Output the [X, Y] coordinate of the center of the cell containing the given text.  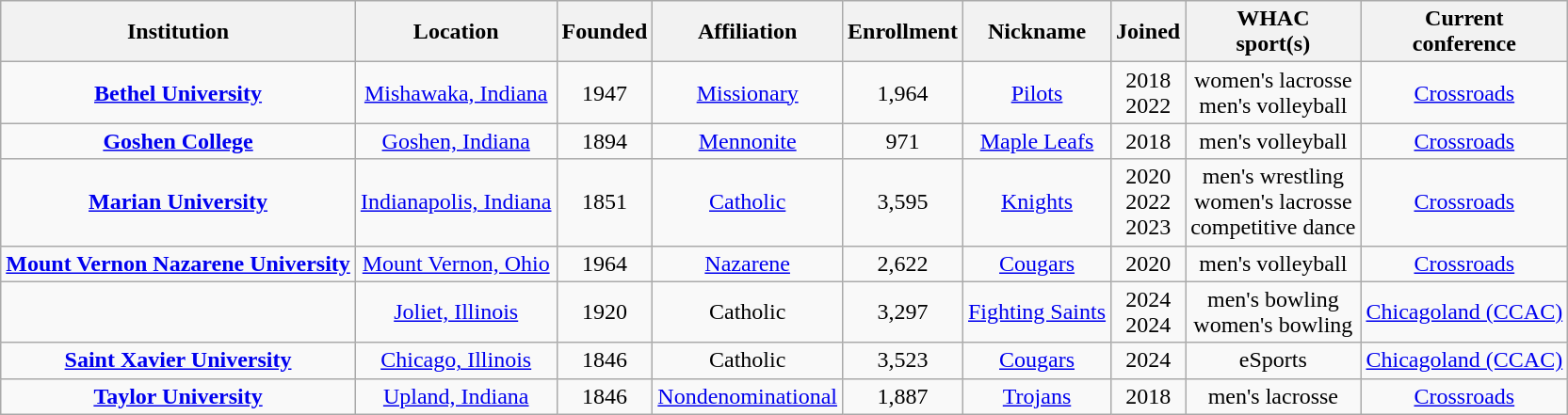
Bethel University [179, 92]
Mount Vernon, Ohio [456, 263]
Affiliation [748, 32]
Missionary [748, 92]
Joliet, Illinois [456, 312]
men's bowlingwomen's bowling [1273, 312]
3,297 [903, 312]
3,595 [903, 202]
Goshen College [179, 141]
1,887 [903, 396]
Currentconference [1464, 32]
Taylor University [179, 396]
Knights [1036, 202]
3,523 [903, 360]
20182022 [1149, 92]
women's lacrossemen's volleyball [1273, 92]
Chicago, Illinois [456, 360]
1920 [605, 312]
Nondenominational [748, 396]
Mount Vernon Nazarene University [179, 263]
Marian University [179, 202]
Joined [1149, 32]
Nazarene [748, 263]
1894 [605, 141]
202020222023 [1149, 202]
Trojans [1036, 396]
Nickname [1036, 32]
1947 [605, 92]
Fighting Saints [1036, 312]
Mishawaka, Indiana [456, 92]
Mennonite [748, 141]
men's wrestlingwomen's lacrossecompetitive dance [1273, 202]
2024 [1149, 360]
Saint Xavier University [179, 360]
Pilots [1036, 92]
2,622 [903, 263]
Upland, Indiana [456, 396]
WHACsport(s) [1273, 32]
Maple Leafs [1036, 141]
Location [456, 32]
1,964 [903, 92]
eSports [1273, 360]
Enrollment [903, 32]
2020 [1149, 263]
1851 [605, 202]
1964 [605, 263]
Indianapolis, Indiana [456, 202]
Founded [605, 32]
971 [903, 141]
men's lacrosse [1273, 396]
20242024 [1149, 312]
Goshen, Indiana [456, 141]
Institution [179, 32]
